Return [x, y] of the center of cell containing provided text 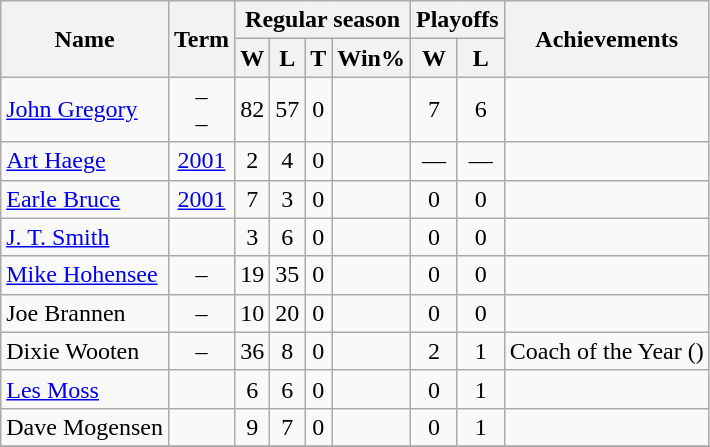
Term [201, 39]
19 [252, 275]
82 [252, 110]
Regular season [323, 20]
T [318, 58]
10 [252, 313]
4 [288, 161]
–– [201, 110]
8 [288, 351]
Playoffs [457, 20]
Earle Bruce [85, 199]
Dave Mogensen [85, 427]
Name [85, 39]
57 [288, 110]
Joe Brannen [85, 313]
Achievements [606, 39]
20 [288, 313]
36 [252, 351]
J. T. Smith [85, 237]
Dixie Wooten [85, 351]
Coach of the Year () [606, 351]
Win% [372, 58]
35 [288, 275]
John Gregory [85, 110]
Art Haege [85, 161]
Mike Hohensee [85, 275]
9 [252, 427]
Les Moss [85, 389]
